Return the (x, y) coordinate for the center point of the cell that contains the specified text.  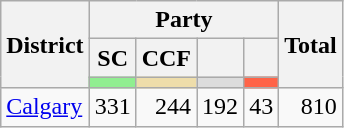
CCF (166, 58)
Party (184, 20)
43 (262, 107)
SC (112, 58)
331 (112, 107)
192 (220, 107)
810 (311, 107)
Total (311, 44)
244 (166, 107)
District (45, 44)
Calgary (45, 107)
